Extract the [x, y] coordinate from the center of the cell holding the provided text.  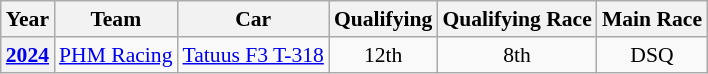
Qualifying Race [516, 19]
Tatuus F3 T-318 [254, 55]
12th [383, 55]
Car [254, 19]
DSQ [652, 55]
PHM Racing [116, 55]
Main Race [652, 19]
Team [116, 19]
Qualifying [383, 19]
2024 [28, 55]
8th [516, 55]
Year [28, 19]
